Detect which cell encompasses the target text, then output its [X, Y] center coordinate. 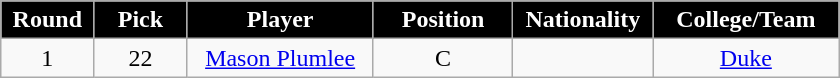
Pick [140, 20]
College/Team [746, 20]
Duke [746, 58]
Player [280, 20]
1 [48, 58]
C [443, 58]
Position [443, 20]
Nationality [583, 20]
Mason Plumlee [280, 58]
22 [140, 58]
Round [48, 20]
